Determine the (X, Y) coordinate at the center of the cell enclosing the given text.  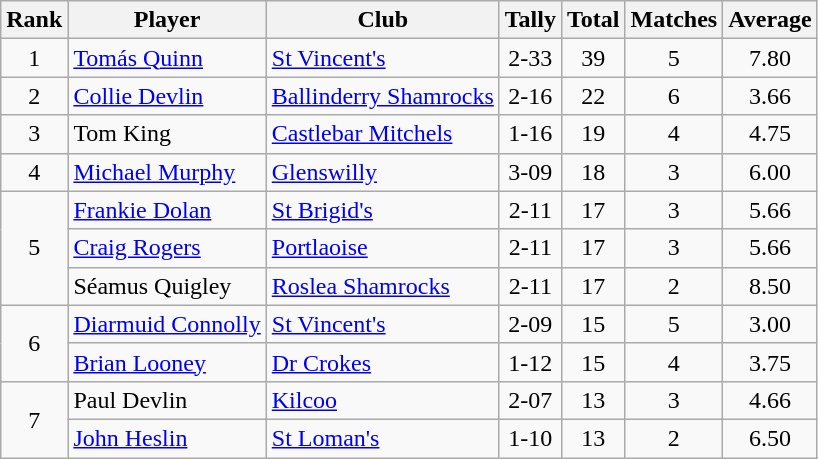
6.00 (770, 172)
1-12 (530, 362)
1 (34, 58)
Paul Devlin (167, 400)
Kilcoo (382, 400)
3.75 (770, 362)
39 (593, 58)
3.66 (770, 96)
3.00 (770, 324)
Dr Crokes (382, 362)
Portlaoise (382, 248)
7.80 (770, 58)
Michael Murphy (167, 172)
Total (593, 20)
Matches (674, 20)
18 (593, 172)
St Brigid's (382, 210)
Frankie Dolan (167, 210)
Castlebar Mitchels (382, 134)
Roslea Shamrocks (382, 286)
Séamus Quigley (167, 286)
1-10 (530, 438)
7 (34, 419)
Tomás Quinn (167, 58)
2-16 (530, 96)
John Heslin (167, 438)
Tally (530, 20)
1-16 (530, 134)
22 (593, 96)
Club (382, 20)
3-09 (530, 172)
4.75 (770, 134)
Average (770, 20)
2-07 (530, 400)
Tom King (167, 134)
4.66 (770, 400)
2-09 (530, 324)
St Loman's (382, 438)
Player (167, 20)
6.50 (770, 438)
2-33 (530, 58)
Diarmuid Connolly (167, 324)
8.50 (770, 286)
Brian Looney (167, 362)
Collie Devlin (167, 96)
Rank (34, 20)
Craig Rogers (167, 248)
19 (593, 134)
Glenswilly (382, 172)
Ballinderry Shamrocks (382, 96)
